From the cell containing the given text, extract its center point as [x, y] coordinate. 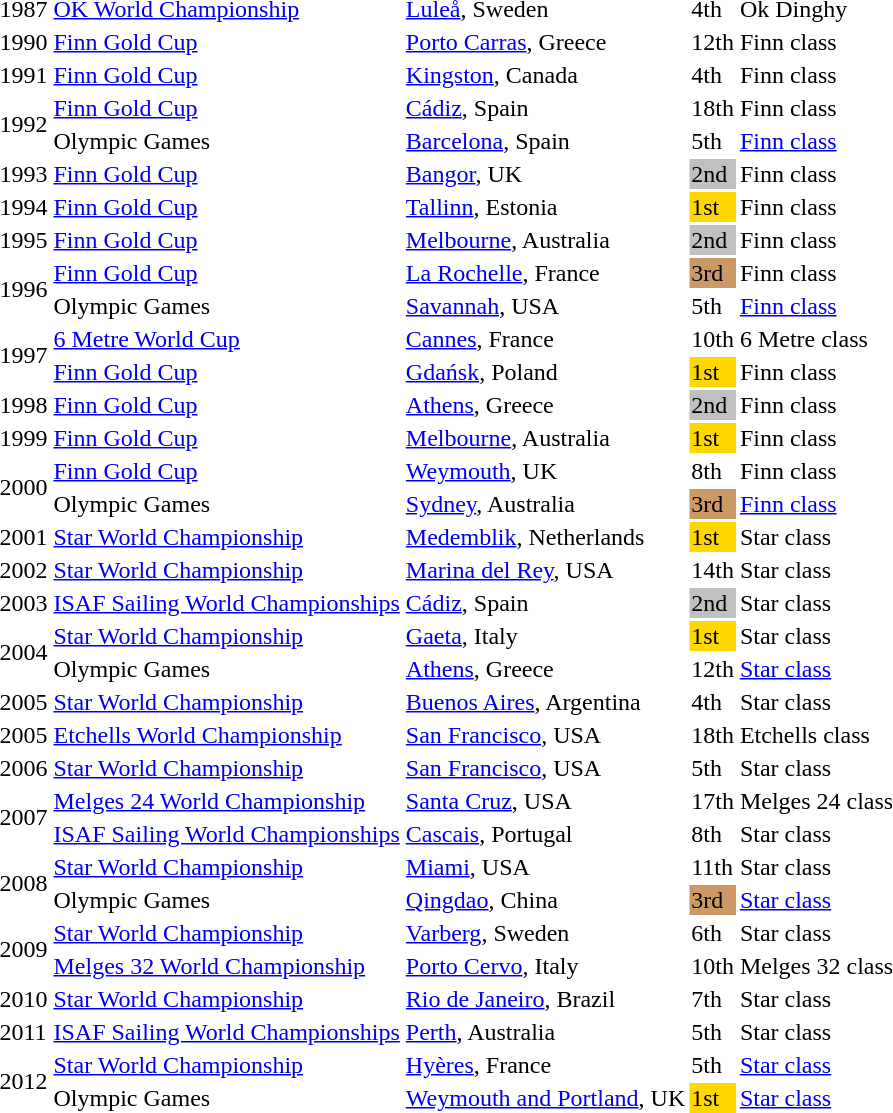
Weymouth and Portland, UK [545, 1098]
Cannes, France [545, 339]
Varberg, Sweden [545, 933]
11th [713, 867]
Gaeta, Italy [545, 636]
Miami, USA [545, 867]
Rio de Janeiro, Brazil [545, 999]
Perth, Australia [545, 1032]
Marina del Rey, USA [545, 570]
6th [713, 933]
Bangor, UK [545, 174]
Savannah, USA [545, 306]
Barcelona, Spain [545, 141]
Kingston, Canada [545, 75]
Qingdao, China [545, 900]
Tallinn, Estonia [545, 207]
Weymouth, UK [545, 471]
Gdańsk, Poland [545, 372]
Porto Carras, Greece [545, 42]
Santa Cruz, USA [545, 801]
Buenos Aires, Argentina [545, 702]
Hyères, France [545, 1065]
Melges 32 World Championship [226, 966]
Etchells World Championship [226, 735]
17th [713, 801]
Porto Cervo, Italy [545, 966]
Melges 24 World Championship [226, 801]
7th [713, 999]
6 Metre World Cup [226, 339]
Sydney, Australia [545, 504]
Medemblik, Netherlands [545, 537]
La Rochelle, France [545, 273]
Cascais, Portugal [545, 834]
14th [713, 570]
